Find where the given text appears and provide that cell's center as [x, y] coordinate. 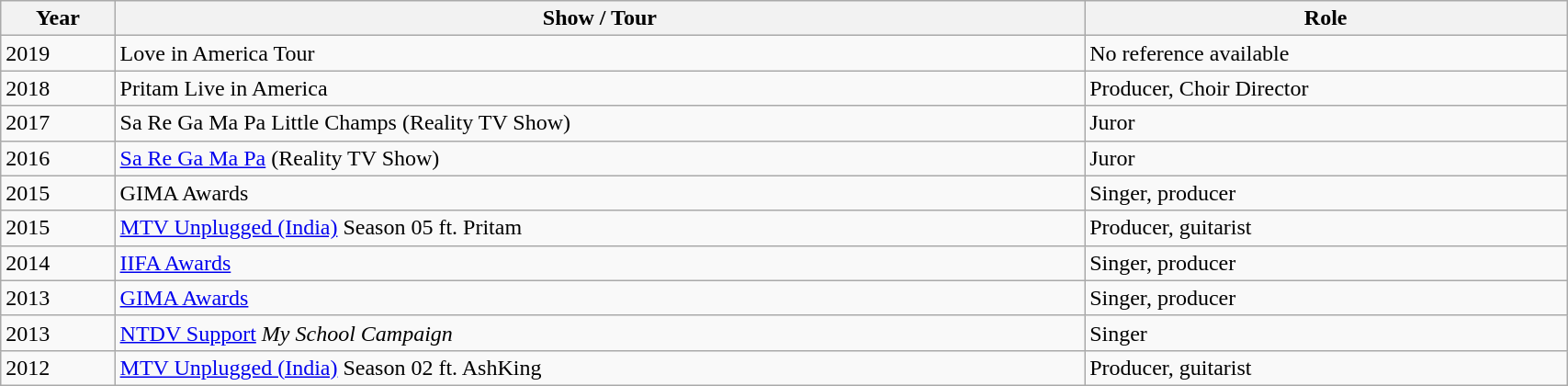
Singer [1326, 333]
2014 [58, 263]
Sa Re Ga Ma Pa (Reality TV Show) [600, 158]
2016 [58, 158]
2012 [58, 368]
MTV Unplugged (India) Season 02 ft. AshKing [600, 368]
Love in America Tour [600, 53]
Pritam Live in America [600, 88]
NTDV Support My School Campaign [600, 333]
Sa Re Ga Ma Pa Little Champs (Reality TV Show) [600, 123]
2019 [58, 53]
Show / Tour [600, 18]
Year [58, 18]
Role [1326, 18]
No reference available [1326, 53]
2017 [58, 123]
IIFA Awards [600, 263]
Producer, Choir Director [1326, 88]
2018 [58, 88]
MTV Unplugged (India) Season 05 ft. Pritam [600, 228]
